Provide the (X, Y) coordinate of the cell's center where the given text is located.  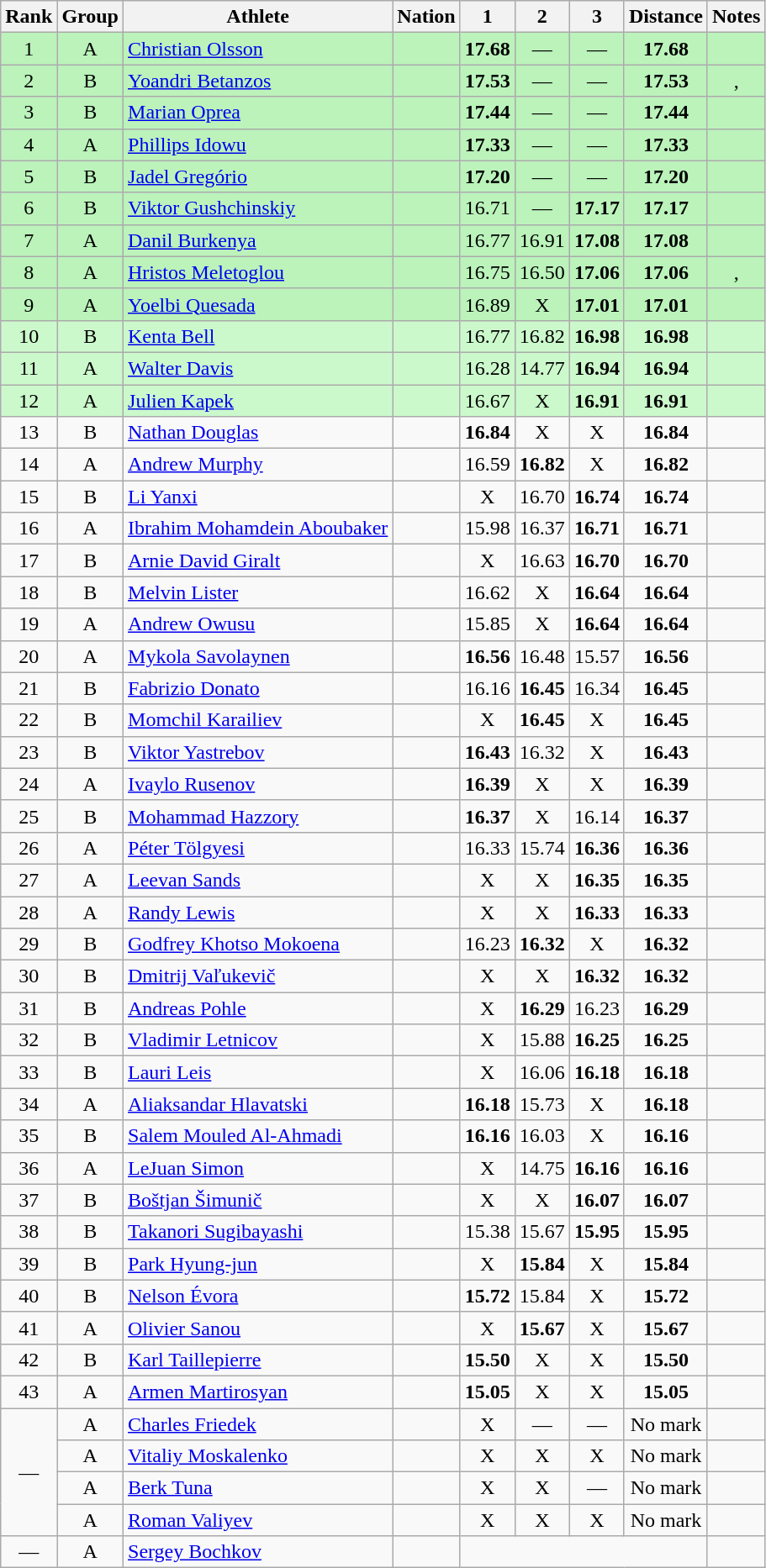
Roman Valiyev (258, 1520)
42 (29, 1360)
39 (29, 1264)
Athlete (258, 17)
Mohammad Hazzory (258, 816)
37 (29, 1200)
15.73 (541, 1104)
15.88 (541, 1040)
Godfrey Khotso Mokoena (258, 944)
Hristos Meletoglou (258, 272)
16.28 (488, 368)
7 (29, 240)
LeJuan Simon (258, 1168)
Marian Oprea (258, 113)
Sergey Bochkov (258, 1552)
Momchil Karailiev (258, 720)
Christian Olsson (258, 49)
16.34 (597, 688)
15.38 (488, 1232)
Salem Mouled Al-Ahmadi (258, 1136)
16.63 (541, 560)
33 (29, 1072)
40 (29, 1296)
Park Hyung-jun (258, 1264)
13 (29, 433)
5 (29, 176)
Vitaliy Moskalenko (258, 1456)
Andreas Pohle (258, 1008)
25 (29, 816)
Nathan Douglas (258, 433)
16.67 (488, 401)
Group (91, 17)
Ivaylo Rusenov (258, 784)
4 (29, 145)
Yoelbi Quesada (258, 304)
Distance (666, 17)
16.48 (541, 656)
15.74 (541, 848)
Dmitrij Vaľukevič (258, 976)
16 (29, 529)
Charles Friedek (258, 1424)
Melvin Lister (258, 592)
Fabrizio Donato (258, 688)
8 (29, 272)
Yoandri Betanzos (258, 81)
Vladimir Letnicov (258, 1040)
Viktor Yastrebov (258, 752)
29 (29, 944)
10 (29, 336)
21 (29, 688)
15.85 (488, 624)
36 (29, 1168)
Takanori Sugibayashi (258, 1232)
12 (29, 401)
15.57 (597, 656)
18 (29, 592)
20 (29, 656)
Mykola Savolaynen (258, 656)
14 (29, 465)
Leevan Sands (258, 880)
15 (29, 497)
Nation (426, 17)
17 (29, 560)
Phillips Idowu (258, 145)
31 (29, 1008)
Rank (29, 17)
11 (29, 368)
Andrew Murphy (258, 465)
6 (29, 208)
Walter Davis (258, 368)
Olivier Sanou (258, 1328)
Danil Burkenya (258, 240)
34 (29, 1104)
16.50 (541, 272)
26 (29, 848)
Arnie David Giralt (258, 560)
16.06 (541, 1072)
Karl Taillepierre (258, 1360)
Kenta Bell (258, 336)
16.03 (541, 1136)
Li Yanxi (258, 497)
16.62 (488, 592)
23 (29, 752)
Andrew Owusu (258, 624)
14.75 (541, 1168)
19 (29, 624)
Armen Martirosyan (258, 1392)
9 (29, 304)
35 (29, 1136)
30 (29, 976)
16.59 (488, 465)
27 (29, 880)
15.98 (488, 529)
16.89 (488, 304)
28 (29, 912)
Péter Tölgyesi (258, 848)
Nelson Évora (258, 1296)
Jadel Gregório (258, 176)
Julien Kapek (258, 401)
32 (29, 1040)
Boštjan Šimunič (258, 1200)
41 (29, 1328)
Aliaksandar Hlavatski (258, 1104)
22 (29, 720)
14.77 (541, 368)
24 (29, 784)
Viktor Gushchinskiy (258, 208)
Randy Lewis (258, 912)
Notes (736, 17)
16.14 (597, 816)
Ibrahim Mohamdein Aboubaker (258, 529)
Lauri Leis (258, 1072)
43 (29, 1392)
16.75 (488, 272)
38 (29, 1232)
Berk Tuna (258, 1488)
